Scan for the cell matching the given text and deliver its (x, y) coordinate at center. 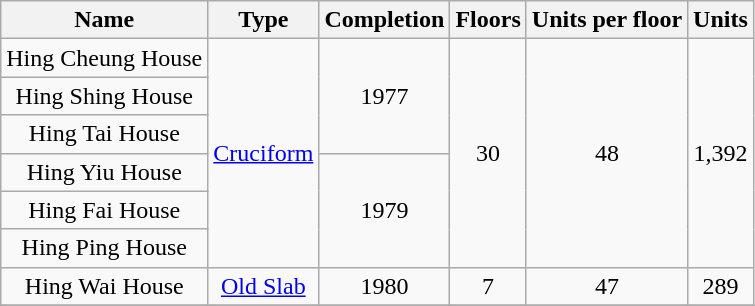
Units per floor (606, 20)
Hing Wai House (104, 286)
47 (606, 286)
Hing Cheung House (104, 58)
Hing Tai House (104, 134)
1979 (384, 210)
48 (606, 153)
7 (488, 286)
289 (721, 286)
Type (264, 20)
Floors (488, 20)
Name (104, 20)
Hing Fai House (104, 210)
Cruciform (264, 153)
Units (721, 20)
30 (488, 153)
Hing Ping House (104, 248)
1,392 (721, 153)
Old Slab (264, 286)
1980 (384, 286)
1977 (384, 96)
Completion (384, 20)
Hing Yiu House (104, 172)
Hing Shing House (104, 96)
